Find where the given text appears and provide that cell's center as (X, Y) coordinate. 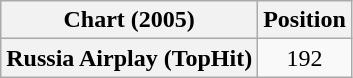
Russia Airplay (TopHit) (130, 58)
Chart (2005) (130, 20)
192 (305, 58)
Position (305, 20)
